Search for the cell housing the specified text and yield its (X, Y) center coordinate. 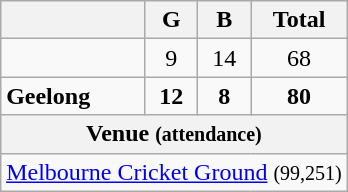
68 (299, 58)
Geelong (73, 96)
Melbourne Cricket Ground (99,251) (174, 172)
Venue (attendance) (174, 134)
12 (172, 96)
Total (299, 20)
B (224, 20)
9 (172, 58)
80 (299, 96)
14 (224, 58)
8 (224, 96)
G (172, 20)
